For the text-containing cell, return its midpoint in (x, y) coordinate format. 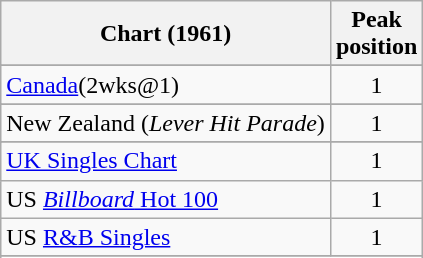
US Billboard Hot 100 (166, 199)
Chart (1961) (166, 34)
Canada(2wks@1) (166, 85)
US R&B Singles (166, 237)
UK Singles Chart (166, 161)
New Zealand (Lever Hit Parade) (166, 123)
Peakposition (376, 34)
